For the text-containing cell, return its midpoint in [X, Y] coordinate format. 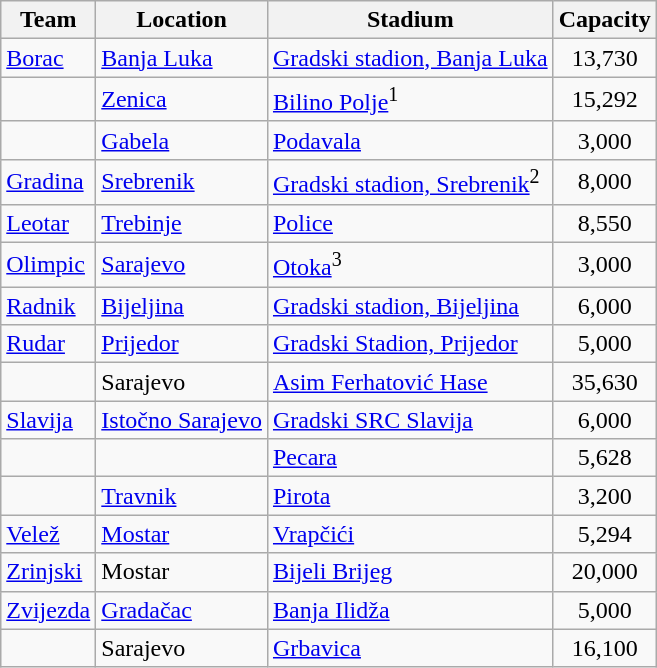
35,630 [604, 382]
5,294 [604, 534]
Asim Ferhatović Hase [410, 382]
Radnik [48, 306]
Istočno Sarajevo [182, 420]
Location [182, 20]
Gabela [182, 140]
Gradina [48, 182]
Gradski stadion, Bijeljina [410, 306]
20,000 [604, 572]
Bijeljina [182, 306]
Prijedor [182, 344]
Gradski stadion, Srebrenik2 [410, 182]
Gradski stadion, Banja Luka [410, 58]
Srebrenik [182, 182]
Velež [48, 534]
Leotar [48, 223]
Police [410, 223]
Gradačac [182, 610]
Gradski Stadion, Prijedor [410, 344]
Zenica [182, 100]
Banja Luka [182, 58]
Vrapčići [410, 534]
8,000 [604, 182]
8,550 [604, 223]
Bilino Polje1 [410, 100]
Stadium [410, 20]
Banja Ilidža [410, 610]
Capacity [604, 20]
15,292 [604, 100]
Zrinjski [48, 572]
Trebinje [182, 223]
Bijeli Brijeg [410, 572]
Pecara [410, 458]
Podavala [410, 140]
Pirota [410, 496]
13,730 [604, 58]
Travnik [182, 496]
Team [48, 20]
5,628 [604, 458]
Grbavica [410, 648]
Gradski SRC Slavija [410, 420]
Otoka3 [410, 264]
Slavija [48, 420]
Borac [48, 58]
Rudar [48, 344]
Zvijezda [48, 610]
3,200 [604, 496]
16,100 [604, 648]
Olimpic [48, 264]
